Provide the [X, Y] coordinate of the cell's center where the given text is located.  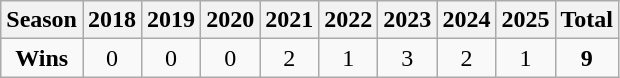
Total [587, 20]
2022 [348, 20]
Wins [42, 58]
2019 [172, 20]
2021 [290, 20]
9 [587, 58]
2025 [526, 20]
2020 [230, 20]
2018 [112, 20]
2023 [408, 20]
Season [42, 20]
3 [408, 58]
2024 [466, 20]
